From the cell containing the given text, extract its center point as [x, y] coordinate. 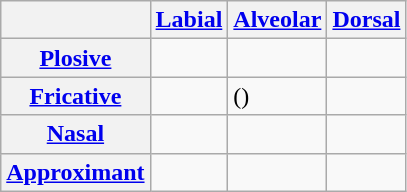
() [278, 96]
Dorsal [366, 20]
Labial [189, 20]
Approximant [76, 172]
Fricative [76, 96]
Nasal [76, 134]
Plosive [76, 58]
Alveolar [278, 20]
